Scan for the cell matching the given text and deliver its [x, y] coordinate at center. 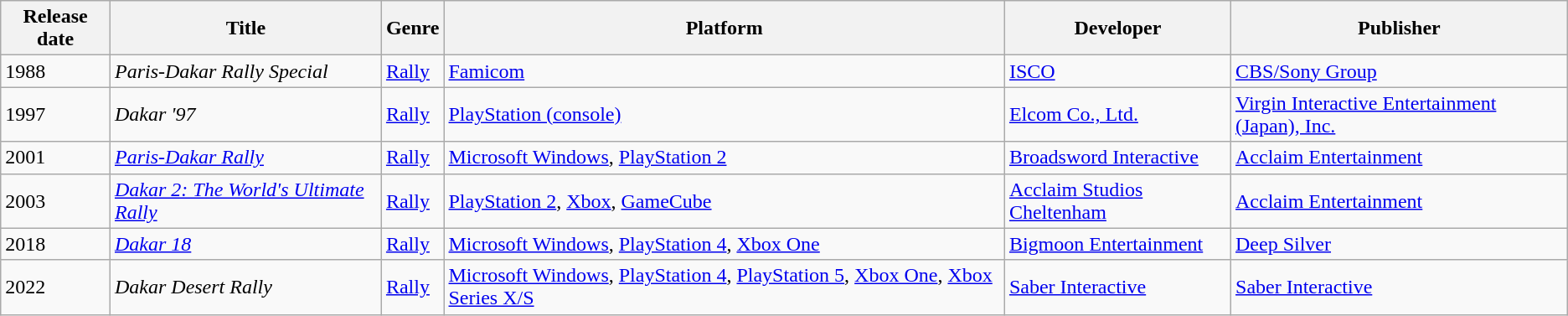
Title [245, 28]
2018 [55, 244]
Release date [55, 28]
Dakar '97 [245, 114]
2001 [55, 158]
Developer [1117, 28]
Microsoft Windows, PlayStation 2 [724, 158]
ISCO [1117, 71]
1988 [55, 71]
Elcom Co., Ltd. [1117, 114]
Bigmoon Entertainment [1117, 244]
Dakar Desert Rally [245, 287]
CBS/Sony Group [1400, 71]
Microsoft Windows, PlayStation 4, PlayStation 5, Xbox One, Xbox Series X/S [724, 287]
Broadsword Interactive [1117, 158]
Deep Silver [1400, 244]
PlayStation (console) [724, 114]
Virgin Interactive Entertainment (Japan), Inc. [1400, 114]
Publisher [1400, 28]
PlayStation 2, Xbox, GameCube [724, 201]
Microsoft Windows, PlayStation 4, Xbox One [724, 244]
2022 [55, 287]
Acclaim Studios Cheltenham [1117, 201]
Paris-Dakar Rally Special [245, 71]
Genre [412, 28]
2003 [55, 201]
Paris-Dakar Rally [245, 158]
Dakar 18 [245, 244]
Famicom [724, 71]
Dakar 2: The World's Ultimate Rally [245, 201]
Platform [724, 28]
1997 [55, 114]
